Locate the cell with the specified text and output its (X, Y) center coordinate. 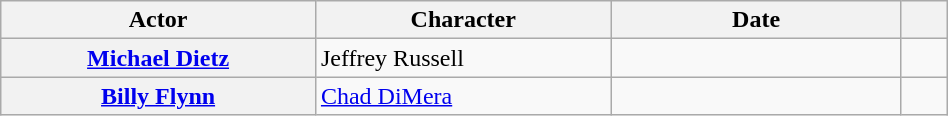
Character (463, 20)
Chad DiMera (463, 96)
Billy Flynn (158, 96)
Michael Dietz (158, 58)
Date (756, 20)
Jeffrey Russell (463, 58)
Actor (158, 20)
